Provide the [X, Y] coordinate of the cell's center where the given text is located.  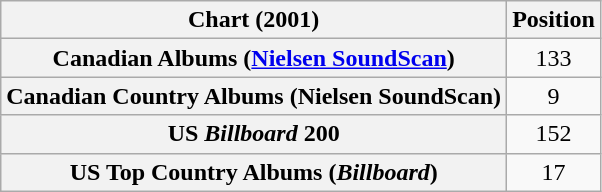
133 [554, 58]
Canadian Country Albums (Nielsen SoundScan) [254, 96]
Chart (2001) [254, 20]
9 [554, 96]
Canadian Albums (Nielsen SoundScan) [254, 58]
Position [554, 20]
US Top Country Albums (Billboard) [254, 172]
152 [554, 134]
17 [554, 172]
US Billboard 200 [254, 134]
